From the cell containing the given text, extract its center point as [x, y] coordinate. 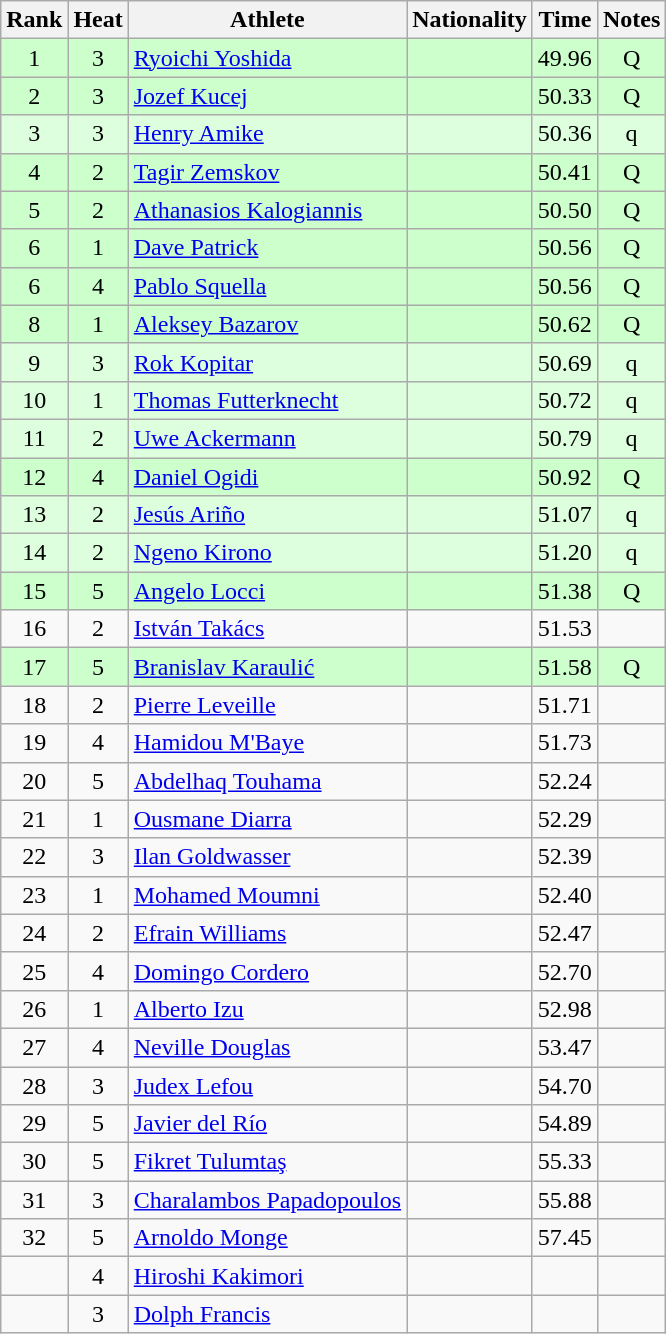
Arnoldo Monge [267, 1238]
18 [34, 705]
Angelo Locci [267, 591]
50.33 [564, 96]
52.24 [564, 781]
Hiroshi Kakimori [267, 1276]
51.53 [564, 629]
8 [34, 324]
Alberto Izu [267, 1009]
Ngeno Kirono [267, 553]
50.41 [564, 172]
26 [34, 1009]
51.20 [564, 553]
Ilan Goldwasser [267, 857]
16 [34, 629]
49.96 [564, 58]
Fikret Tulumtaş [267, 1162]
31 [34, 1200]
52.29 [564, 819]
25 [34, 971]
Neville Douglas [267, 1047]
Dolph Francis [267, 1314]
Daniel Ogidi [267, 477]
53.47 [564, 1047]
52.40 [564, 895]
Time [564, 20]
50.62 [564, 324]
23 [34, 895]
Efrain Williams [267, 933]
24 [34, 933]
27 [34, 1047]
50.50 [564, 210]
50.72 [564, 400]
19 [34, 743]
22 [34, 857]
Jesús Ariño [267, 515]
28 [34, 1085]
30 [34, 1162]
51.58 [564, 667]
13 [34, 515]
50.79 [564, 438]
Aleksey Bazarov [267, 324]
51.38 [564, 591]
Nationality [470, 20]
20 [34, 781]
Thomas Futterknecht [267, 400]
Domingo Cordero [267, 971]
Pablo Squella [267, 286]
52.70 [564, 971]
Mohamed Moumni [267, 895]
52.39 [564, 857]
57.45 [564, 1238]
Ousmane Diarra [267, 819]
Ryoichi Yoshida [267, 58]
Notes [631, 20]
István Takács [267, 629]
32 [34, 1238]
Charalambos Papadopoulos [267, 1200]
Tagir Zemskov [267, 172]
21 [34, 819]
14 [34, 553]
12 [34, 477]
Judex Lefou [267, 1085]
Pierre Leveille [267, 705]
Javier del Río [267, 1124]
Athlete [267, 20]
54.70 [564, 1085]
Hamidou M'Baye [267, 743]
51.71 [564, 705]
55.33 [564, 1162]
29 [34, 1124]
Henry Amike [267, 134]
15 [34, 591]
50.69 [564, 362]
52.98 [564, 1009]
Rank [34, 20]
Dave Patrick [267, 248]
54.89 [564, 1124]
50.36 [564, 134]
Athanasios Kalogiannis [267, 210]
Jozef Kucej [267, 96]
52.47 [564, 933]
51.07 [564, 515]
51.73 [564, 743]
17 [34, 667]
9 [34, 362]
50.92 [564, 477]
Abdelhaq Touhama [267, 781]
Rok Kopitar [267, 362]
11 [34, 438]
Heat [98, 20]
Branislav Karaulić [267, 667]
10 [34, 400]
55.88 [564, 1200]
Uwe Ackermann [267, 438]
